Return the (x, y) coordinate for the center point of the cell that contains the specified text.  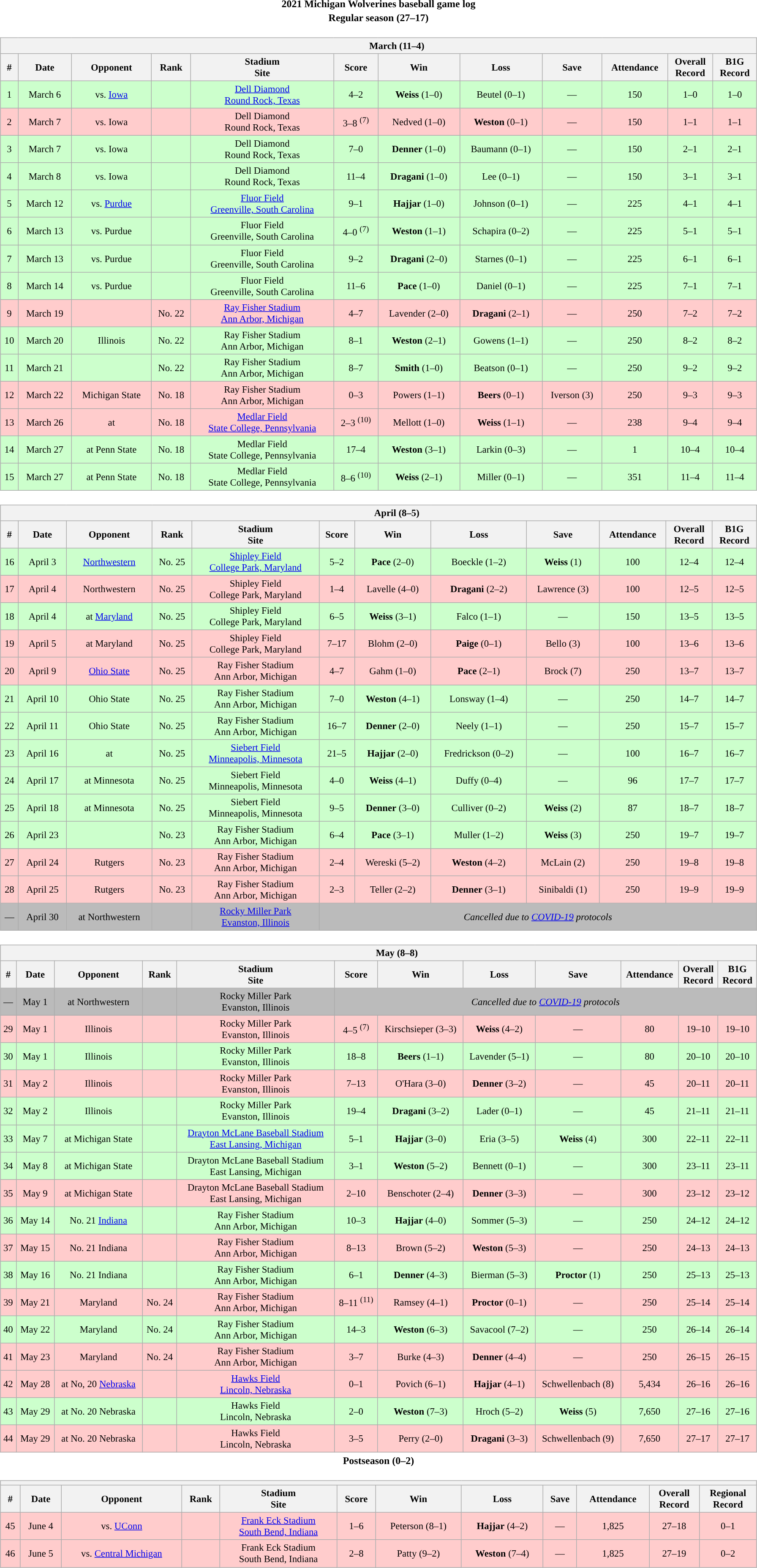
March (11–4) (378, 46)
Denner (4–3) (420, 1275)
15 (9, 477)
Weston (5–2) (420, 1166)
2–0 (356, 1412)
Peterson (8–1) (418, 1527)
May 21 (35, 1303)
vs. UConn (122, 1527)
May 14 (35, 1221)
3 (9, 150)
Dragani (2–2) (479, 589)
9–1 (356, 204)
April 17 (42, 780)
Kirschsieper (3–3) (420, 1030)
Dragani (3–2) (420, 1111)
8–1 (356, 341)
Baumann (0–1) (501, 150)
Powers (1–1) (419, 395)
27–18 (674, 1527)
Dragani (3–3) (499, 1439)
Fredrickson (0–2) (479, 753)
May 28 (35, 1384)
31 (8, 1084)
351 (634, 477)
Weston (3–1) (419, 450)
6–5 (337, 616)
16 (9, 562)
6–4 (337, 835)
Lonsway (1–4) (479, 698)
Weiss (2–1) (419, 477)
Denner (4–4) (499, 1357)
11–6 (356, 286)
7 (9, 259)
14–3 (356, 1330)
June 5 (41, 1554)
Lavender (2–0) (419, 313)
10 (9, 341)
March 14 (45, 286)
34 (8, 1166)
Lee (0–1) (501, 177)
Hajjar (3–0) (420, 1139)
April 24 (42, 862)
Lader (0–1) (499, 1111)
Pace (2–0) (393, 562)
Gowens (1–1) (501, 341)
5 (9, 204)
Benschoter (2–4) (420, 1193)
May 7 (35, 1139)
44 (8, 1439)
Povich (6–1) (420, 1384)
12 (9, 395)
3–5 (356, 1439)
April 23 (42, 835)
9–5 (337, 807)
8 (9, 286)
30 (8, 1057)
Beers (0–1) (501, 395)
Muller (1–2) (479, 835)
Michigan State (112, 395)
Weston (6–3) (420, 1330)
April 3 (42, 562)
Beutel (0–1) (501, 95)
40 (8, 1330)
26 (9, 835)
Falco (1–1) (479, 616)
Proctor (0–1) (499, 1303)
Weston (7–4) (502, 1554)
20 (9, 671)
Lawrence (3) (563, 589)
Beatson (0–1) (501, 368)
5,434 (650, 1384)
38 (8, 1275)
Weiss (4–2) (499, 1030)
27–19 (674, 1554)
2–3 (337, 889)
0–2 (728, 1554)
32 (8, 1111)
19–4 (356, 1111)
McLain (2) (563, 862)
Weston (4–1) (393, 698)
Iverson (3) (572, 395)
4–0 (7) (356, 231)
March 26 (45, 423)
33 (8, 1139)
Weiss (1–1) (501, 423)
March 6 (45, 95)
Bierman (5–3) (499, 1275)
Perry (2–0) (420, 1439)
4–0 (337, 780)
3–7 (356, 1357)
21–5 (337, 753)
May (8–8) (378, 953)
Denner (3–2) (499, 1084)
March 12 (45, 204)
19 (9, 644)
March 20 (45, 341)
Beers (1–1) (420, 1057)
238 (634, 423)
Smith (1–0) (419, 368)
28 (9, 889)
Weiss (5) (578, 1412)
Boeckle (1–2) (479, 562)
10–3 (356, 1221)
Mellott (1–0) (419, 423)
March 21 (45, 368)
Savacool (7–2) (499, 1330)
5–2 (337, 562)
Weiss (1) (563, 562)
25 (9, 807)
April 11 (42, 726)
Eria (3–5) (499, 1139)
8–11 (11) (356, 1303)
Bello (3) (563, 644)
April 16 (42, 753)
18–8 (356, 1057)
Sommer (5–3) (499, 1221)
Denner (3–0) (393, 807)
Wereski (5–2) (393, 862)
4–2 (356, 95)
April 25 (42, 889)
Miller (0–1) (501, 477)
8–7 (356, 368)
Hajjar (4–2) (502, 1527)
4 (9, 177)
8–13 (356, 1248)
Sinibaldi (1) (563, 889)
Johnson (0–1) (501, 204)
Proctor (1) (578, 1275)
Bennett (0–1) (499, 1166)
35 (8, 1193)
21 (9, 698)
2–4 (337, 862)
4–5 (7) (356, 1030)
Hajjar (4–0) (420, 1221)
Daniel (0–1) (501, 286)
23 (9, 753)
Weston (2–1) (419, 341)
O'Hara (3–0) (420, 1084)
Hajjar (1–0) (419, 204)
May 15 (35, 1248)
Denner (3–1) (479, 889)
41 (8, 1357)
Dragani (1–0) (419, 177)
11 (9, 368)
April 9 (42, 671)
Schwellenbach (9) (578, 1439)
Weston (5–3) (499, 1248)
May 23 (35, 1357)
Brown (5–2) (420, 1248)
Weston (1–1) (419, 231)
Hroch (5–2) (499, 1412)
Patty (9–2) (418, 1554)
Weston (0–1) (501, 122)
May 9 (35, 1193)
6 (9, 231)
June 4 (41, 1527)
April 30 (42, 917)
29 (8, 1030)
Nedved (1–0) (419, 122)
9 (9, 313)
Lavender (5–1) (499, 1057)
1–4 (337, 589)
Denner (2–0) (393, 726)
Starnes (0–1) (501, 259)
Pace (2–1) (479, 671)
2 (9, 122)
22 (9, 726)
Schwellenbach (8) (578, 1384)
13 (9, 423)
2–3 (10) (356, 423)
May 22 (35, 1330)
Weiss (1–0) (419, 95)
87 (633, 807)
24 (9, 780)
Weiss (4–1) (393, 780)
Dragani (2–0) (419, 259)
Larkin (0–3) (501, 450)
Gahm (1–0) (393, 671)
14 (9, 450)
March 19 (45, 313)
0–3 (356, 395)
Dragani (2–1) (501, 313)
March 22 (45, 395)
April (8–5) (378, 513)
Weston (4–2) (479, 862)
37 (8, 1248)
17–4 (356, 450)
May 16 (35, 1275)
Hajjar (4–1) (499, 1384)
Burke (4–3) (420, 1357)
vs. Central Michigan (122, 1554)
Weiss (3) (563, 835)
Hajjar (2–0) (393, 753)
42 (8, 1384)
2–8 (357, 1554)
April 18 (42, 807)
March 8 (45, 177)
Weiss (2) (563, 807)
36 (8, 1221)
7–17 (337, 644)
43 (8, 1412)
Ramsey (4–1) (420, 1303)
1–6 (357, 1527)
Weiss (3–1) (393, 616)
27 (9, 862)
Pace (1–0) (419, 286)
18 (9, 616)
2–10 (356, 1193)
Denner (3–3) (499, 1193)
Blohm (2–0) (393, 644)
May 8 (35, 1166)
Weston (7–3) (420, 1412)
Denner (1–0) (419, 150)
Culliver (0–2) (479, 807)
Pace (3–1) (393, 835)
RegionalRecord (728, 1499)
April 10 (42, 698)
Weiss (4) (578, 1139)
96 (633, 780)
Neely (1–1) (479, 726)
8–6 (10) (356, 477)
7–13 (356, 1084)
Duffy (0–4) (479, 780)
at No, 20 Nebraska (99, 1384)
17 (9, 589)
Brock (7) (563, 671)
46 (10, 1554)
April 5 (42, 644)
Paige (0–1) (479, 644)
Schapira (0–2) (501, 231)
39 (8, 1303)
Lavelle (4–0) (393, 589)
Teller (2–2) (393, 889)
3–8 (7) (356, 122)
